Scan for the cell matching the given text and deliver its [x, y] coordinate at center. 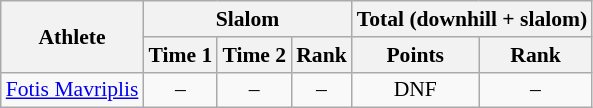
Time 2 [254, 55]
Fotis Mavriplis [72, 90]
DNF [416, 90]
Time 1 [180, 55]
Total (downhill + slalom) [472, 19]
Points [416, 55]
Slalom [247, 19]
Athlete [72, 36]
